Detect which cell encompasses the target text, then output its [X, Y] center coordinate. 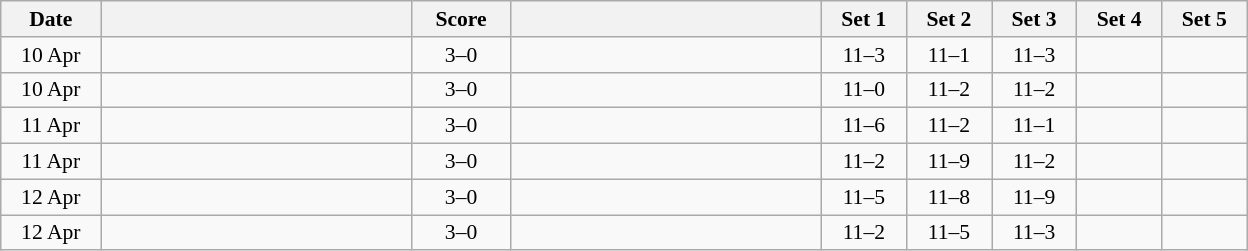
Date [51, 19]
11–0 [864, 90]
Set 5 [1204, 19]
Score [461, 19]
Set 2 [948, 19]
11–6 [864, 126]
11–8 [948, 197]
Set 3 [1034, 19]
Set 4 [1120, 19]
Set 1 [864, 19]
